For the text-containing cell, return its midpoint in (X, Y) coordinate format. 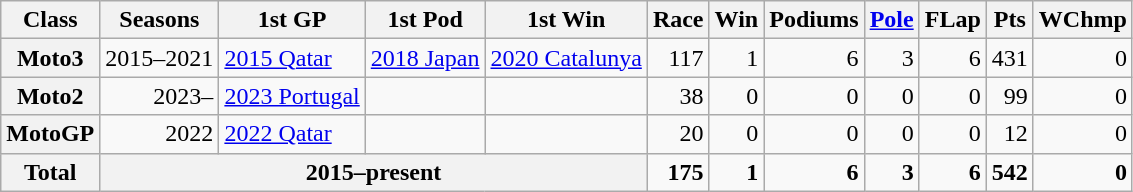
175 (678, 172)
2015 Qatar (292, 58)
Seasons (160, 20)
Podiums (814, 20)
12 (1010, 134)
Moto2 (50, 96)
1st Pod (425, 20)
2022 (160, 134)
Total (50, 172)
1st Win (566, 20)
20 (678, 134)
2018 Japan (425, 58)
2023– (160, 96)
WChmp (1082, 20)
Pole (892, 20)
Win (736, 20)
1st GP (292, 20)
Pts (1010, 20)
2020 Catalunya (566, 58)
Moto3 (50, 58)
2022 Qatar (292, 134)
431 (1010, 58)
99 (1010, 96)
Race (678, 20)
2015–present (374, 172)
2023 Portugal (292, 96)
MotoGP (50, 134)
38 (678, 96)
117 (678, 58)
Class (50, 20)
FLap (952, 20)
542 (1010, 172)
2015–2021 (160, 58)
